Provide the [X, Y] coordinate of the cell's center where the given text is located.  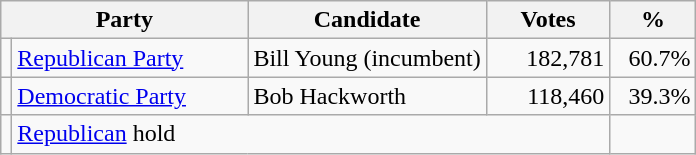
Democratic Party [130, 96]
Bob Hackworth [367, 96]
Candidate [367, 20]
182,781 [548, 58]
% [653, 20]
60.7% [653, 58]
Bill Young (incumbent) [367, 58]
Party [124, 20]
Votes [548, 20]
118,460 [548, 96]
Republican hold [311, 134]
Republican Party [130, 58]
39.3% [653, 96]
